Determine the (x, y) coordinate at the center of the cell enclosing the given text.  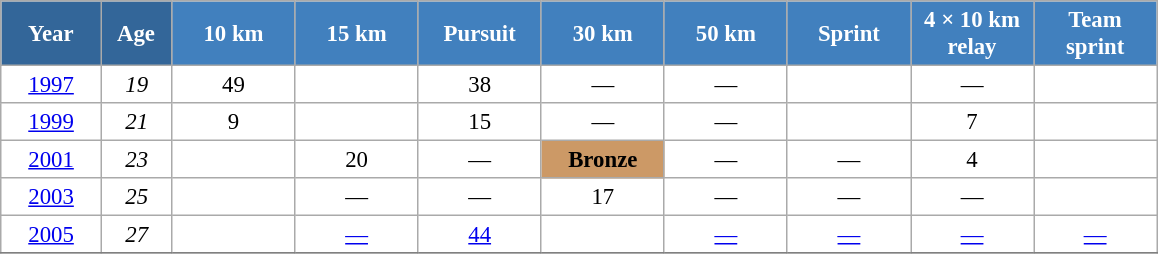
4 × 10 km relay (972, 34)
49 (234, 85)
17 (602, 197)
19 (136, 85)
25 (136, 197)
21 (136, 122)
1999 (52, 122)
15 (480, 122)
50 km (726, 34)
7 (972, 122)
Age (136, 34)
30 km (602, 34)
Year (52, 34)
15 km (356, 34)
4 (972, 160)
44 (480, 235)
Team sprint (1096, 34)
1997 (52, 85)
2003 (52, 197)
10 km (234, 34)
Sprint (848, 34)
23 (136, 160)
Pursuit (480, 34)
38 (480, 85)
27 (136, 235)
20 (356, 160)
2001 (52, 160)
2005 (52, 235)
9 (234, 122)
Bronze (602, 160)
